Provide the [X, Y] coordinate of the cell's center where the given text is located.  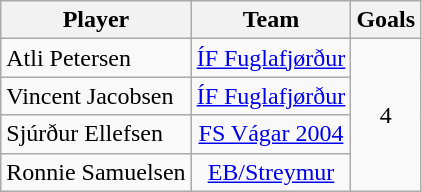
Goals [386, 20]
Sjúrður Ellefsen [96, 134]
Player [96, 20]
Ronnie Samuelsen [96, 172]
Vincent Jacobsen [96, 96]
FS Vágar 2004 [271, 134]
4 [386, 115]
Atli Petersen [96, 58]
Team [271, 20]
EB/Streymur [271, 172]
